Return (x, y) of the center of cell containing provided text 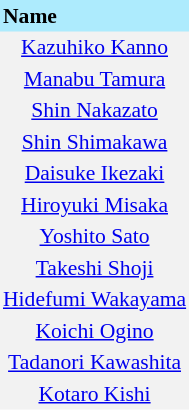
Name (94, 16)
Kazuhiko Kanno (94, 48)
Shin Shimakawa (94, 142)
Hidefumi Wakayama (94, 300)
Kotaro Kishi (94, 394)
Yoshito Sato (94, 236)
Shin Nakazato (94, 110)
Tadanori Kawashita (94, 362)
Hiroyuki Misaka (94, 205)
Daisuke Ikezaki (94, 174)
Takeshi Shoji (94, 268)
Koichi Ogino (94, 331)
Manabu Tamura (94, 79)
